Find where the given text appears and provide that cell's center as (x, y) coordinate. 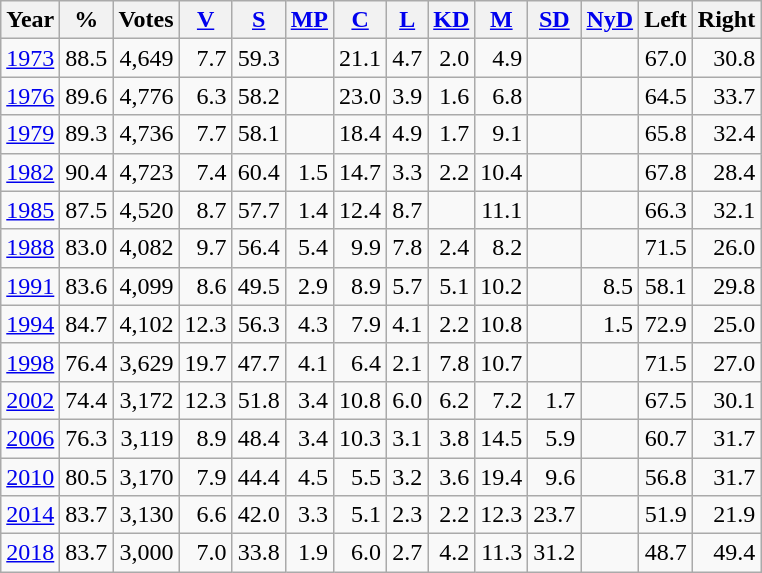
1988 (30, 248)
2.4 (452, 248)
3,119 (146, 438)
42.0 (258, 515)
3,629 (146, 362)
4,102 (146, 324)
21.9 (726, 515)
32.1 (726, 210)
6.6 (206, 515)
89.3 (86, 134)
10.2 (502, 286)
2.7 (408, 553)
3,170 (146, 477)
26.0 (726, 248)
76.3 (86, 438)
67.5 (666, 400)
2006 (30, 438)
4.5 (309, 477)
% (86, 20)
SD (554, 20)
5.7 (408, 286)
51.8 (258, 400)
3.9 (408, 96)
56.3 (258, 324)
10.3 (360, 438)
4.7 (408, 58)
M (502, 20)
49.4 (726, 553)
1998 (30, 362)
2.9 (309, 286)
7.4 (206, 172)
59.3 (258, 58)
1976 (30, 96)
67.8 (666, 172)
49.5 (258, 286)
8.6 (206, 286)
4,099 (146, 286)
3.2 (408, 477)
65.8 (666, 134)
29.8 (726, 286)
2010 (30, 477)
2018 (30, 553)
60.4 (258, 172)
30.8 (726, 58)
C (360, 20)
56.4 (258, 248)
5.5 (360, 477)
4,776 (146, 96)
NyD (610, 20)
58.2 (258, 96)
90.4 (86, 172)
2002 (30, 400)
1.4 (309, 210)
2.1 (408, 362)
89.6 (86, 96)
Votes (146, 20)
Year (30, 20)
5.4 (309, 248)
60.7 (666, 438)
3.6 (452, 477)
3,000 (146, 553)
4,082 (146, 248)
1994 (30, 324)
4.2 (452, 553)
21.1 (360, 58)
56.8 (666, 477)
80.5 (86, 477)
9.9 (360, 248)
32.4 (726, 134)
5.9 (554, 438)
KD (452, 20)
84.7 (86, 324)
10.4 (502, 172)
4,723 (146, 172)
6.8 (502, 96)
7.2 (502, 400)
87.5 (86, 210)
2.3 (408, 515)
76.4 (86, 362)
31.2 (554, 553)
1973 (30, 58)
19.4 (502, 477)
10.7 (502, 362)
4,649 (146, 58)
8.5 (610, 286)
1991 (30, 286)
27.0 (726, 362)
48.4 (258, 438)
64.5 (666, 96)
88.5 (86, 58)
L (408, 20)
57.7 (258, 210)
9.7 (206, 248)
44.4 (258, 477)
30.1 (726, 400)
MP (309, 20)
4,736 (146, 134)
7.0 (206, 553)
72.9 (666, 324)
3,172 (146, 400)
33.7 (726, 96)
33.8 (258, 553)
2.0 (452, 58)
14.7 (360, 172)
12.4 (360, 210)
1.9 (309, 553)
25.0 (726, 324)
18.4 (360, 134)
8.2 (502, 248)
83.6 (86, 286)
47.7 (258, 362)
1985 (30, 210)
4,520 (146, 210)
67.0 (666, 58)
Right (726, 20)
9.6 (554, 477)
28.4 (726, 172)
3.8 (452, 438)
6.2 (452, 400)
66.3 (666, 210)
23.0 (360, 96)
11.3 (502, 553)
1.6 (452, 96)
83.0 (86, 248)
11.1 (502, 210)
S (258, 20)
1979 (30, 134)
1982 (30, 172)
9.1 (502, 134)
3,130 (146, 515)
51.9 (666, 515)
6.3 (206, 96)
6.4 (360, 362)
14.5 (502, 438)
48.7 (666, 553)
23.7 (554, 515)
V (206, 20)
19.7 (206, 362)
3.1 (408, 438)
2014 (30, 515)
4.3 (309, 324)
Left (666, 20)
74.4 (86, 400)
